Identify which cell holds the provided text, then report its [x, y] central coordinate. 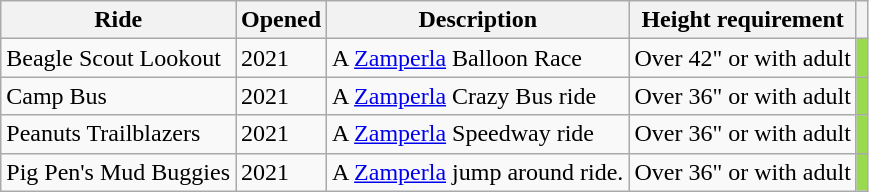
A Zamperla Speedway ride [478, 134]
Ride [118, 20]
Opened [282, 20]
A Zamperla jump around ride. [478, 172]
Description [478, 20]
Pig Pen's Mud Buggies [118, 172]
Peanuts Trailblazers [118, 134]
Over 42" or with adult [742, 58]
A Zamperla Balloon Race [478, 58]
Beagle Scout Lookout [118, 58]
Height requirement [742, 20]
Camp Bus [118, 96]
A Zamperla Crazy Bus ride [478, 96]
